Output the (x, y) coordinate of the center of the cell containing the given text.  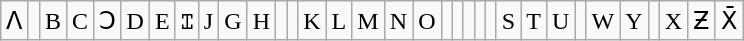
T (534, 21)
E (162, 21)
Ƶ (702, 21)
L (339, 21)
ⴷ (15, 21)
Ɪ (186, 21)
X̄ (729, 21)
X (673, 21)
H (261, 21)
M (368, 21)
D (135, 21)
C (80, 21)
O (427, 21)
B (52, 21)
Ↄ (108, 21)
U (560, 21)
W (603, 21)
J (208, 21)
Y (634, 21)
N (398, 21)
K (312, 21)
G (233, 21)
S (508, 21)
